Return [X, Y] of the center of cell containing provided text 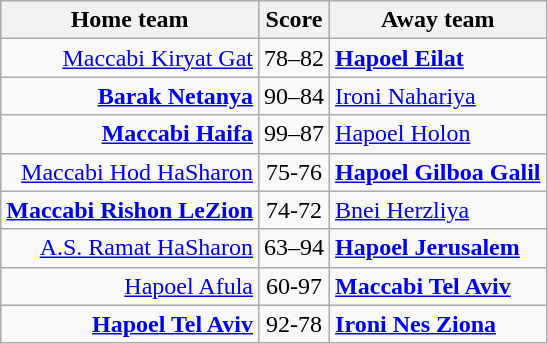
90–84 [294, 96]
Bnei Herzliya [438, 210]
Score [294, 20]
75-76 [294, 172]
Maccabi Hod HaSharon [130, 172]
Ironi Nes Ziona [438, 324]
Maccabi Kiryat Gat [130, 58]
92-78 [294, 324]
Hapoel Afula [130, 286]
Maccabi Haifa [130, 134]
Maccabi Rishon LeZion [130, 210]
Home team [130, 20]
Away team [438, 20]
Hapoel Holon [438, 134]
78–82 [294, 58]
Hapoel Eilat [438, 58]
99–87 [294, 134]
Hapoel Gilboa Galil [438, 172]
60-97 [294, 286]
74-72 [294, 210]
Hapoel Jerusalem [438, 248]
Barak Netanya [130, 96]
A.S. Ramat HaSharon [130, 248]
Ironi Nahariya [438, 96]
63–94 [294, 248]
Hapoel Tel Aviv [130, 324]
Maccabi Tel Aviv [438, 286]
